Find where the given text appears and provide that cell's center as (x, y) coordinate. 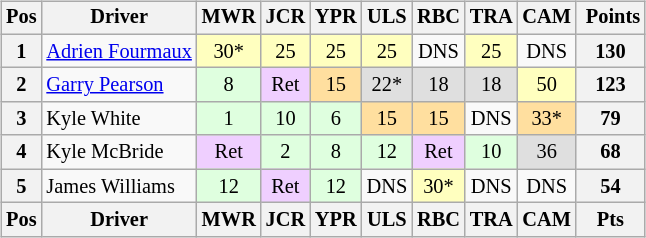
22* (387, 85)
36 (547, 152)
54 (610, 186)
Pts (610, 220)
Adrien Fourmaux (118, 51)
79 (610, 119)
Points (610, 18)
5 (21, 186)
3 (21, 119)
130 (610, 51)
Garry Pearson (118, 85)
68 (610, 152)
Kyle White (118, 119)
123 (610, 85)
6 (336, 119)
Kyle McBride (118, 152)
James Williams (118, 186)
33* (547, 119)
50 (547, 85)
4 (21, 152)
